Search for the cell housing the specified text and yield its (x, y) center coordinate. 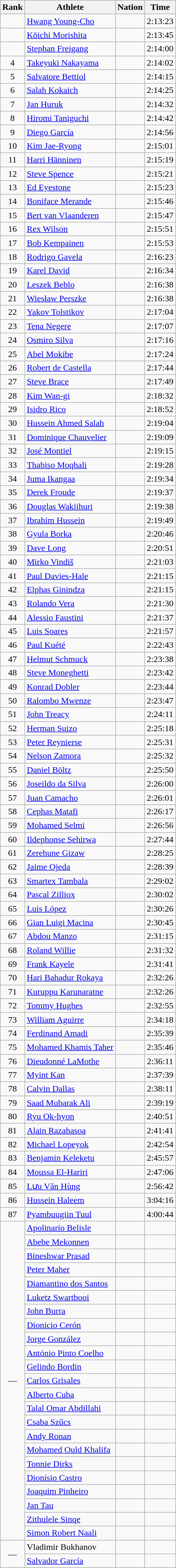
2:30:26 (160, 909)
2:23:38 (160, 659)
23 (12, 326)
24 (12, 340)
Michael Lopeyok (70, 1144)
Hussein Ahmed Salah (70, 423)
2:15:53 (160, 243)
39 (12, 548)
Csaba Szűcs (70, 1422)
Daniel Böltz (70, 770)
Hwang Young-Cho (70, 21)
73 (12, 1019)
62 (12, 867)
2:28:39 (160, 867)
2:28:25 (160, 853)
85 (12, 1186)
Simon Robert Naali (70, 1533)
15 (12, 215)
69 (12, 964)
2:31:41 (160, 964)
Roland Willie (70, 950)
2:26:01 (160, 797)
43 (12, 603)
2:19:49 (160, 520)
Helmut Schmuck (70, 659)
Paul Davies-Hale (70, 576)
2:25:50 (160, 770)
Alberto Cuba (70, 1394)
2:30:45 (160, 922)
Hussein Haleem (70, 1200)
47 (12, 659)
2:14:42 (160, 118)
2:19:37 (160, 493)
64 (12, 895)
Luis López (70, 909)
Mirko Vindiš (70, 562)
Diego García (70, 132)
86 (12, 1200)
67 (12, 936)
38 (12, 534)
Time (160, 7)
2:17:04 (160, 312)
2:25:18 (160, 728)
71 (12, 992)
27 (12, 381)
António Pinto Coelho (70, 1353)
4:00:44 (160, 1214)
Joseildo da Silva (70, 784)
19 (12, 271)
80 (12, 1117)
Hari Bahadur Rokaya (70, 978)
77 (12, 1075)
2:26:56 (160, 825)
Ed Eyestone (70, 188)
Gian Luigi Macina (70, 922)
Salvador García (70, 1561)
Steve Spence (70, 174)
87 (12, 1214)
Mohamed Ould Khalifa (70, 1450)
14 (12, 201)
28 (12, 395)
Luis Soares (70, 631)
Ferdinand Amadi (70, 1033)
Abebe Mekonnen (70, 1242)
2:15:19 (160, 160)
75 (12, 1047)
2:16:34 (160, 271)
54 (12, 756)
Bob Kempainen (70, 243)
30 (12, 423)
2:19:15 (160, 451)
2:15:46 (160, 201)
Pyambuugiin Tuul (70, 1214)
William Aguirre (70, 1019)
55 (12, 770)
12 (12, 174)
4 (12, 63)
Mohamed Khamis Taher (70, 1047)
2:18:52 (160, 409)
84 (12, 1172)
Gyula Borka (70, 534)
18 (12, 257)
Wiesław Perszke (70, 298)
2:23:42 (160, 673)
2:15:23 (160, 188)
2:19:04 (160, 423)
John Burra (70, 1311)
2:15:47 (160, 215)
Kim Wan-gi (70, 395)
57 (12, 797)
Peter Maher (70, 1270)
59 (12, 825)
2:23:47 (160, 701)
2:36:11 (160, 1061)
2:15:51 (160, 229)
51 (12, 714)
2:17:24 (160, 354)
Nelson Zamora (70, 756)
17 (12, 243)
Steve Brace (70, 381)
2:17:44 (160, 368)
Abdou Manzo (70, 936)
2:19:34 (160, 479)
Thabiso Moqhali (70, 465)
2:40:51 (160, 1117)
Cephas Matafi (70, 811)
Kōichi Morishita (70, 35)
Derek Froude (70, 493)
29 (12, 409)
8 (12, 118)
Peter Reynierse (70, 742)
Juma Ikangaa (70, 479)
Zithulele Sinqe (70, 1519)
58 (12, 811)
Diamantino dos Santos (70, 1283)
Tena Negere (70, 326)
41 (12, 576)
John Treacy (70, 714)
16 (12, 229)
2:14:25 (160, 90)
13 (12, 188)
6 (12, 90)
2:22:43 (160, 645)
Dionicio Cerón (70, 1325)
Jorge González (70, 1339)
2:45:57 (160, 1158)
2:19:09 (160, 437)
44 (12, 618)
32 (12, 451)
2:21:30 (160, 603)
34 (12, 479)
61 (12, 853)
36 (12, 506)
52 (12, 728)
Salah Kokaich (70, 90)
2:15:21 (160, 174)
Paul Kuété (70, 645)
2:26:00 (160, 784)
Karel David (70, 271)
22 (12, 312)
31 (12, 437)
2:15:01 (160, 146)
2:14:32 (160, 104)
35 (12, 493)
53 (12, 742)
Hiromi Taniguchi (70, 118)
2:35:39 (160, 1033)
Elphas Ginindza (70, 589)
Saad Mubarak Ali (70, 1103)
2:21:57 (160, 631)
2:32:55 (160, 1006)
63 (12, 881)
Isidro Rico (70, 409)
Joaquim Pinheiro (70, 1491)
25 (12, 354)
21 (12, 298)
Vladimir Bukhanov (70, 1547)
Apolinario Belisle (70, 1228)
2:19:28 (160, 465)
2:14:00 (160, 49)
Rex Wilson (70, 229)
68 (12, 950)
Moussa El-Hariri (70, 1172)
Yakov Tolstikov (70, 312)
42 (12, 589)
Boniface Merande (70, 201)
2:20:51 (160, 548)
Tommy Hughes (70, 1006)
Kuruppu Karunaratne (70, 992)
2:27:44 (160, 839)
2:16:23 (160, 257)
2:41:41 (160, 1130)
37 (12, 520)
Luketz Swartbooi (70, 1297)
72 (12, 1006)
Calvin Dallas (70, 1089)
2:17:16 (160, 340)
Juan Camacho (70, 797)
2:18:32 (160, 395)
83 (12, 1158)
Pascal Zilliox (70, 895)
65 (12, 909)
26 (12, 368)
3:04:16 (160, 1200)
11 (12, 160)
2:38:11 (160, 1089)
81 (12, 1130)
74 (12, 1033)
2:42:54 (160, 1144)
2:39:19 (160, 1103)
70 (12, 978)
Kim Jae-Ryong (70, 146)
40 (12, 562)
Jaime Ojeda (70, 867)
Ralombo Mwenze (70, 701)
10 (12, 146)
2:21:37 (160, 618)
Jan Tau (70, 1505)
Leszek Beblo (70, 285)
2:14:15 (160, 77)
7 (12, 104)
2:25:32 (160, 756)
2:25:31 (160, 742)
José Montiel (70, 451)
Frank Kayele (70, 964)
Harri Hänninen (70, 160)
48 (12, 673)
Dionísio Castro (70, 1478)
Konrad Dobler (70, 687)
2:29:02 (160, 881)
Abel Mokibe (70, 354)
2:56:42 (160, 1186)
66 (12, 922)
56 (12, 784)
Alain Razahasoa (70, 1130)
Jan Huruk (70, 104)
Ildephonse Sehirwa (70, 839)
20 (12, 285)
Dieudonné LaMothe (70, 1061)
Dominique Chauvelier (70, 437)
2:31:32 (160, 950)
Athlete (70, 7)
9 (12, 132)
Zerehune Gizaw (70, 853)
Robert de Castella (70, 368)
2:17:07 (160, 326)
Takeyuki Nakayama (70, 63)
2:17:49 (160, 381)
2:47:06 (160, 1172)
2:14:02 (160, 63)
82 (12, 1144)
2:30:02 (160, 895)
Osmiro Silva (70, 340)
Dave Long (70, 548)
76 (12, 1061)
Carlos Grisales (70, 1380)
Benjamin Keleketu (70, 1158)
Smartex Tambala (70, 881)
Rank (12, 7)
2:14:56 (160, 132)
Rodrigo Gavela (70, 257)
Bineshwar Prasad (70, 1256)
2:24:11 (160, 714)
49 (12, 687)
2:23:44 (160, 687)
Ryu Ok-hyon (70, 1117)
Douglas Wakiihuri (70, 506)
Lưu Văn Hùng (70, 1186)
60 (12, 839)
2:20:46 (160, 534)
Mohamed Selmi (70, 825)
2:37:39 (160, 1075)
2:21:03 (160, 562)
2:31:15 (160, 936)
2:34:18 (160, 1019)
Alessio Faustini (70, 618)
Andy Ronan (70, 1436)
45 (12, 631)
78 (12, 1089)
Bert van Vlaanderen (70, 215)
Tonnie Dirks (70, 1464)
Herman Suizo (70, 728)
Nation (130, 7)
79 (12, 1103)
Stephan Freigang (70, 49)
2:19:38 (160, 506)
46 (12, 645)
Steve Moneghetti (70, 673)
33 (12, 465)
2:35:46 (160, 1047)
50 (12, 701)
Talal Omar Abdillahi (70, 1408)
2:13:23 (160, 21)
5 (12, 77)
Rolando Vera (70, 603)
Gelindo Bordin (70, 1367)
2:13:45 (160, 35)
Myint Kan (70, 1075)
Salvatore Bettiol (70, 77)
Ibrahim Hussein (70, 520)
2:26:17 (160, 811)
